Identify which cell holds the provided text, then report its [X, Y] central coordinate. 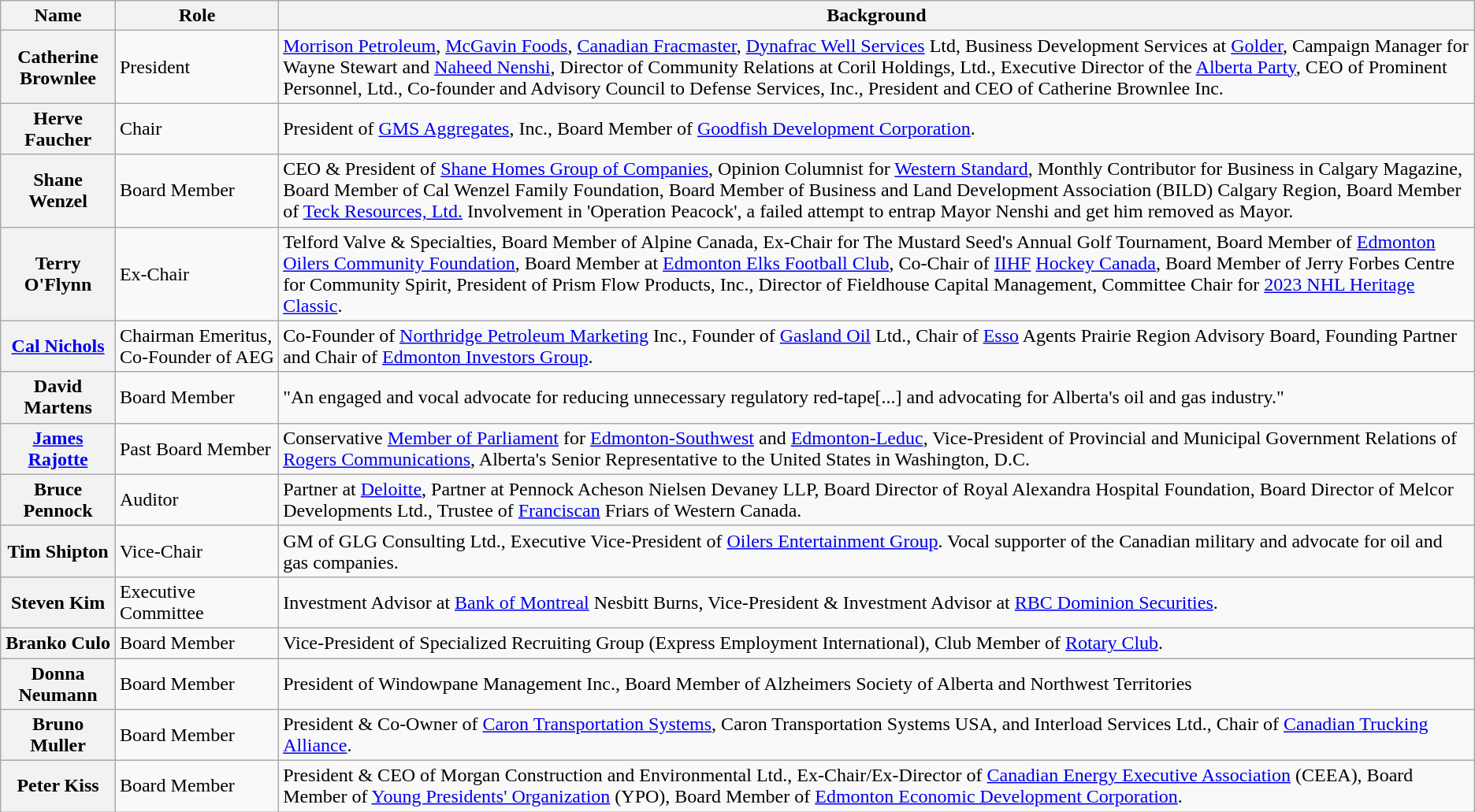
Branko Culo [58, 643]
President of GMS Aggregates, Inc., Board Member of Goodfish Development Corporation. [877, 129]
Bruce Pennock [58, 499]
Ex-Chair [197, 274]
Terry O'Flynn [58, 274]
Executive Committee [197, 602]
Peter Kiss [58, 786]
David Martens [58, 397]
Role [197, 16]
Cal Nichols [58, 347]
Vice-President of Specialized Recruiting Group (Express Employment International), Club Member of Rotary Club. [877, 643]
Past Board Member [197, 449]
Background [877, 16]
Auditor [197, 499]
Steven Kim [58, 602]
Chair [197, 129]
President [197, 67]
Donna Neumann [58, 684]
Bruno Muller [58, 736]
Vice-Chair [197, 551]
Herve Faucher [58, 129]
Catherine Brownlee [58, 67]
President of Windowpane Management Inc., Board Member of Alzheimers Society of Alberta and Northwest Territories [877, 684]
James Rajotte [58, 449]
Shane Wenzel [58, 191]
Tim Shipton [58, 551]
Chairman Emeritus, Co-Founder of AEG [197, 347]
Name [58, 16]
Investment Advisor at Bank of Montreal Nesbitt Burns, Vice-President & Investment Advisor at RBC Dominion Securities. [877, 602]
"An engaged and vocal advocate for reducing unnecessary regulatory red-tape[...] and advocating for Alberta's oil and gas industry." [877, 397]
